Provide the [x, y] coordinate of the cell's center where the given text is located.  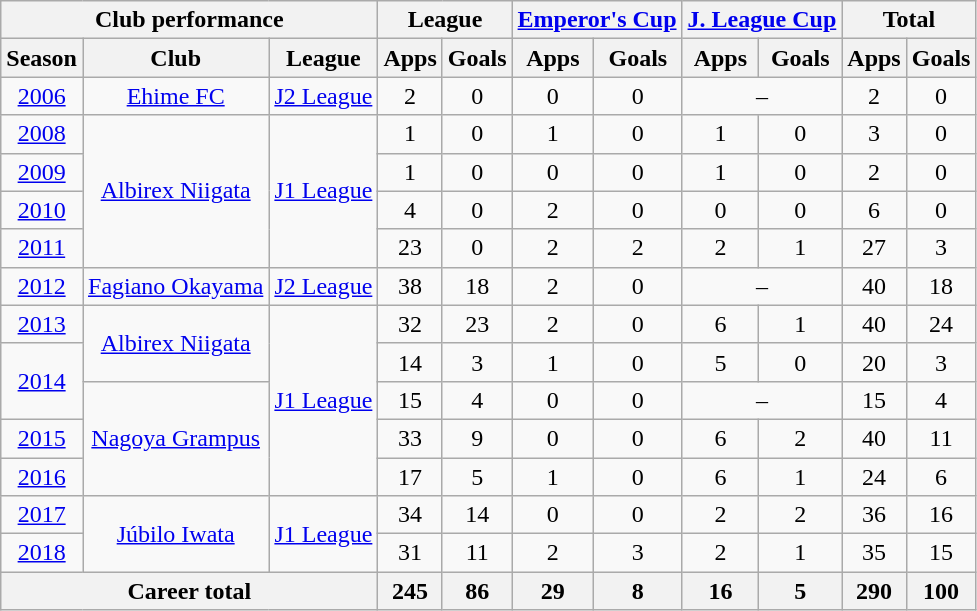
Season [42, 58]
Club performance [190, 20]
34 [410, 515]
Júbilo Iwata [175, 534]
2016 [42, 477]
Total [909, 20]
17 [410, 477]
Nagoya Grampus [175, 438]
J. League Cup [762, 20]
31 [410, 553]
8 [638, 591]
Ehime FC [175, 96]
Fagiano Okayama [175, 286]
100 [941, 591]
2011 [42, 248]
27 [874, 248]
2018 [42, 553]
2008 [42, 134]
2009 [42, 172]
29 [553, 591]
9 [477, 438]
2013 [42, 324]
2015 [42, 438]
32 [410, 324]
2012 [42, 286]
36 [874, 515]
Career total [190, 591]
2006 [42, 96]
290 [874, 591]
Emperor's Cup [597, 20]
2014 [42, 381]
Club [175, 58]
245 [410, 591]
33 [410, 438]
20 [874, 362]
35 [874, 553]
86 [477, 591]
2017 [42, 515]
38 [410, 286]
2010 [42, 210]
